Search for the cell housing the specified text and yield its (X, Y) center coordinate. 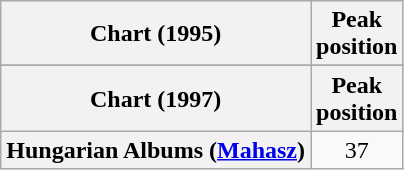
Chart (1997) (156, 98)
Hungarian Albums (Mahasz) (156, 150)
37 (357, 150)
Chart (1995) (156, 34)
